Determine the [X, Y] coordinate at the center of the cell enclosing the given text.  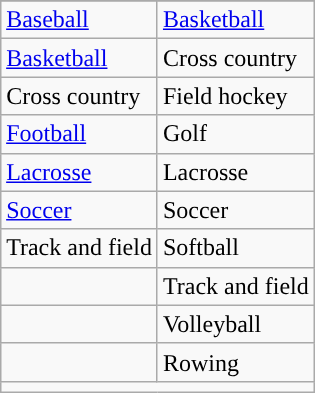
Baseball [80, 20]
Field hockey [236, 96]
Softball [236, 248]
Rowing [236, 362]
Golf [236, 134]
Volleyball [236, 324]
Football [80, 134]
